From the cell containing the given text, extract its center point as [X, Y] coordinate. 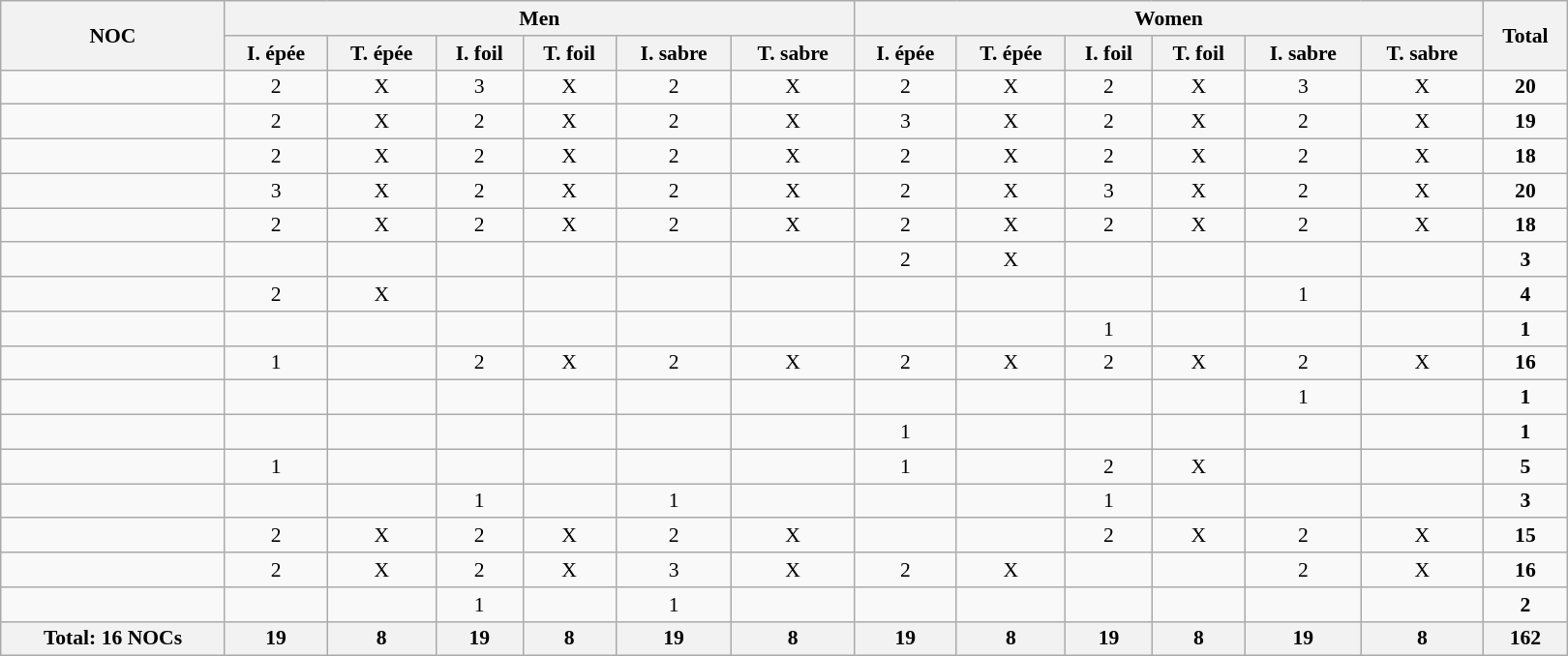
Total: 16 NOCs [112, 639]
15 [1525, 536]
Women [1168, 18]
Men [539, 18]
5 [1525, 466]
162 [1525, 639]
NOC [112, 35]
4 [1525, 294]
Total [1525, 35]
